For the text-containing cell, return its midpoint in (X, Y) coordinate format. 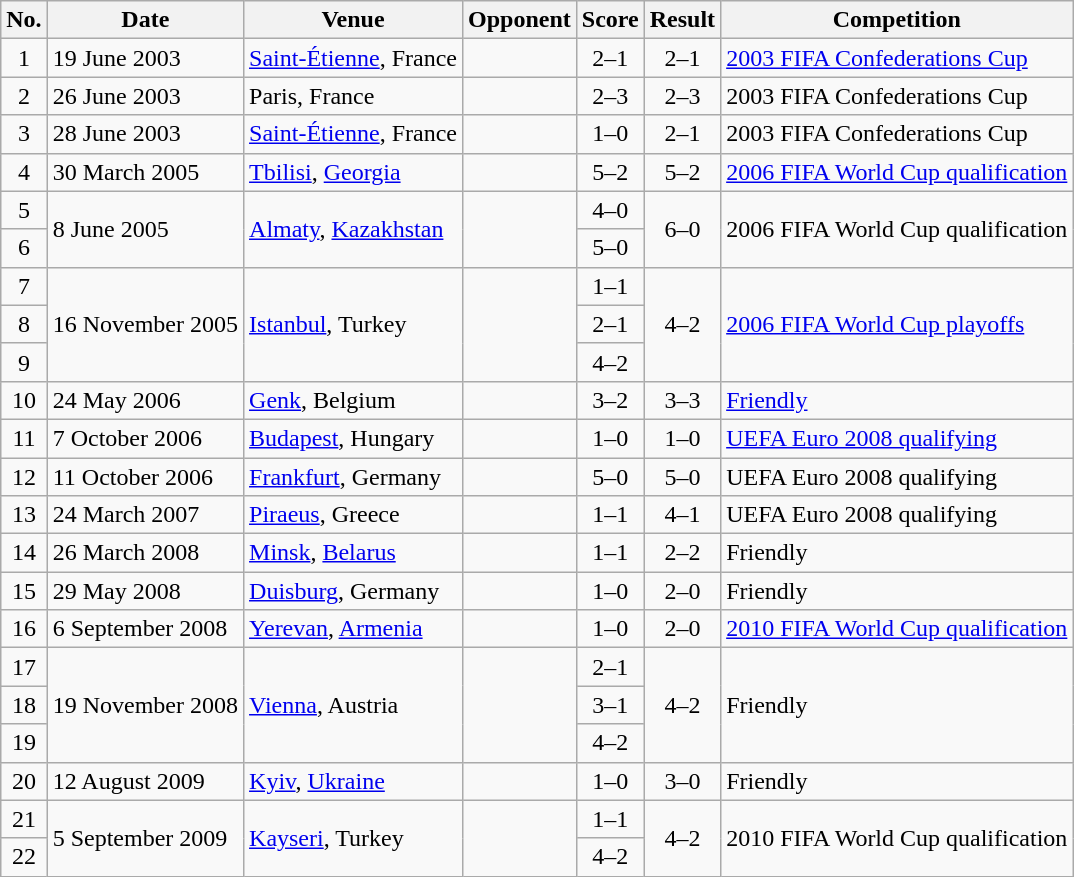
3–1 (610, 705)
4–1 (682, 515)
24 March 2007 (145, 515)
19 (24, 743)
22 (24, 857)
Competition (897, 20)
18 (24, 705)
17 (24, 667)
19 June 2003 (145, 58)
Minsk, Belarus (354, 553)
Frankfurt, Germany (354, 477)
5 (24, 210)
Genk, Belgium (354, 400)
16 (24, 629)
Paris, France (354, 96)
Tbilisi, Georgia (354, 172)
6–0 (682, 229)
20 (24, 781)
6 September 2008 (145, 629)
3–2 (610, 400)
Opponent (520, 20)
29 May 2008 (145, 591)
2006 FIFA World Cup playoffs (897, 324)
8 June 2005 (145, 229)
16 November 2005 (145, 324)
Yerevan, Armenia (354, 629)
21 (24, 819)
Kayseri, Turkey (354, 838)
Istanbul, Turkey (354, 324)
3–0 (682, 781)
Venue (354, 20)
7 October 2006 (145, 438)
19 November 2008 (145, 705)
Result (682, 20)
1 (24, 58)
12 August 2009 (145, 781)
Vienna, Austria (354, 705)
26 March 2008 (145, 553)
3 (24, 134)
4 (24, 172)
2–2 (682, 553)
5 September 2009 (145, 838)
15 (24, 591)
11 (24, 438)
Date (145, 20)
13 (24, 515)
4–0 (610, 210)
11 October 2006 (145, 477)
12 (24, 477)
30 March 2005 (145, 172)
24 May 2006 (145, 400)
No. (24, 20)
28 June 2003 (145, 134)
7 (24, 286)
8 (24, 324)
Piraeus, Greece (354, 515)
3–3 (682, 400)
Almaty, Kazakhstan (354, 229)
10 (24, 400)
9 (24, 362)
Budapest, Hungary (354, 438)
6 (24, 248)
Score (610, 20)
2 (24, 96)
14 (24, 553)
26 June 2003 (145, 96)
Kyiv, Ukraine (354, 781)
Duisburg, Germany (354, 591)
